For the text-containing cell, return its midpoint in (x, y) coordinate format. 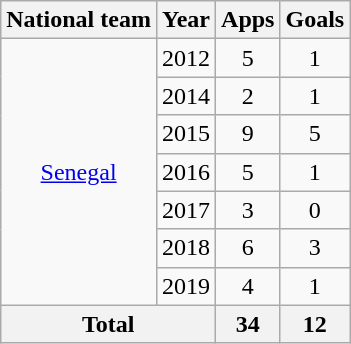
2012 (186, 58)
12 (315, 324)
Total (108, 324)
2017 (186, 210)
2016 (186, 172)
2015 (186, 134)
2014 (186, 96)
National team (79, 20)
0 (315, 210)
9 (248, 134)
6 (248, 248)
2019 (186, 286)
Apps (248, 20)
Goals (315, 20)
Senegal (79, 172)
2018 (186, 248)
Year (186, 20)
34 (248, 324)
2 (248, 96)
4 (248, 286)
